For the text-containing cell, return its midpoint in (x, y) coordinate format. 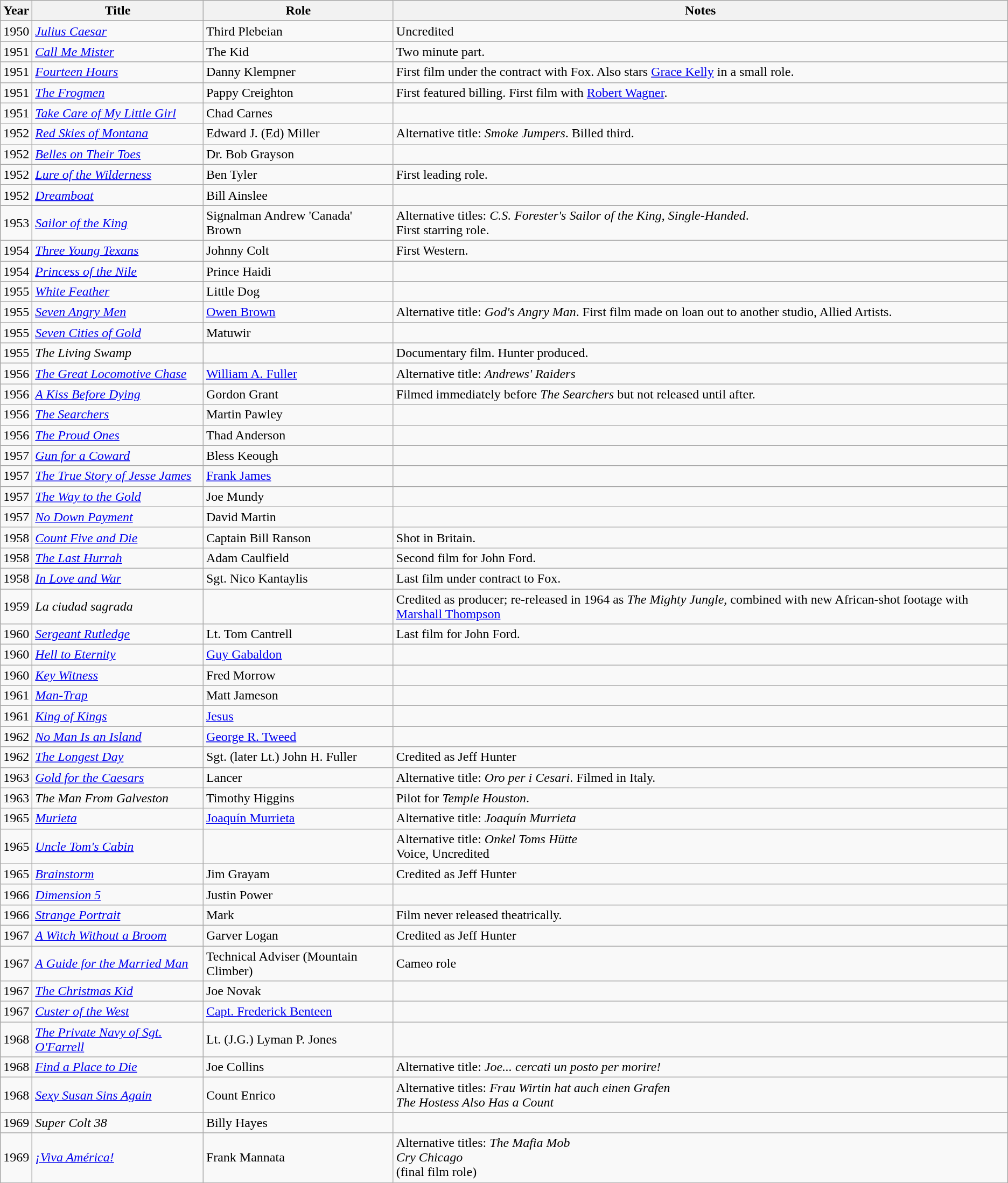
Owen Brown (298, 312)
Dreamboat (118, 195)
The Proud Ones (118, 435)
Matuwir (298, 333)
Three Young Texans (118, 250)
The Great Locomotive Chase (118, 374)
Garver Logan (298, 935)
Joe Mundy (298, 496)
Danny Klempner (298, 72)
Fourteen Hours (118, 72)
Dimension 5 (118, 894)
¡Viva América! (118, 1158)
Sailor of the King (118, 223)
Gordon Grant (298, 394)
Red Skies of Montana (118, 134)
Alternative title: Smoke Jumpers. Billed third. (700, 134)
Justin Power (298, 894)
Joe Novak (298, 991)
Third Plebeian (298, 31)
Uncle Tom's Cabin (118, 846)
The Searchers (118, 415)
Mark (298, 915)
Matt Jameson (298, 696)
Alternative titles: The Mafia MobCry Chicago(final film role) (700, 1158)
Fred Morrow (298, 675)
Billy Hayes (298, 1123)
Martin Pawley (298, 415)
Alternative titles: C.S. Forester's Sailor of the King, Single-Handed.First starring role. (700, 223)
Sgt. Nico Kantaylis (298, 578)
A Kiss Before Dying (118, 394)
Sgt. (later Lt.) John H. Fuller (298, 757)
Alternative title: Oro per i Cesari. Filmed in Italy. (700, 778)
No Man Is an Island (118, 737)
The Private Navy of Sgt. O'Farrell (118, 1039)
1959 (16, 606)
Seven Cities of Gold (118, 333)
Belles on Their Toes (118, 154)
Call Me Mister (118, 52)
Gold for the Caesars (118, 778)
Filmed immediately before The Searchers but not released until after. (700, 394)
Ben Tyler (298, 174)
Seven Angry Men (118, 312)
La ciudad sagrada (118, 606)
David Martin (298, 517)
Sexy Susan Sins Again (118, 1095)
The Kid (298, 52)
Murieta (118, 818)
White Feather (118, 292)
Chad Carnes (298, 113)
Count Enrico (298, 1095)
Pilot for Temple Houston. (700, 798)
First Western. (700, 250)
Man-Trap (118, 696)
Gun for a Coward (118, 456)
Year (16, 11)
The Last Hurrah (118, 558)
The True Story of Jesse James (118, 476)
Two minute part. (700, 52)
Strange Portrait (118, 915)
Alternative title: God's Angry Man. First film made on loan out to another studio, Allied Artists. (700, 312)
Custer of the West (118, 1012)
The Frogmen (118, 93)
Jesus (298, 716)
Lt. Tom Cantrell (298, 634)
Pappy Creighton (298, 93)
George R. Tweed (298, 737)
Count Five and Die (118, 537)
Alternative title: Onkel Toms HütteVoice, Uncredited (700, 846)
First featured billing. First film with Robert Wagner. (700, 93)
Credited as producer; re-released in 1964 as The Mighty Jungle, combined with new African-shot footage with Marshall Thompson (700, 606)
Captain Bill Ranson (298, 537)
Bill Ainslee (298, 195)
Sergeant Rutledge (118, 634)
In Love and War (118, 578)
Uncredited (700, 31)
Guy Gabaldon (298, 655)
Super Colt 38 (118, 1123)
Find a Place to Die (118, 1067)
The Living Swamp (118, 353)
Timothy Higgins (298, 798)
Signalman Andrew 'Canada' Brown (298, 223)
The Christmas Kid (118, 991)
Princess of the Nile (118, 271)
Last film under contract to Fox. (700, 578)
Hell to Eternity (118, 655)
Notes (700, 11)
The Longest Day (118, 757)
Lancer (298, 778)
Key Witness (118, 675)
Joe Collins (298, 1067)
Jim Grayam (298, 874)
Frank Mannata (298, 1158)
Title (118, 11)
Alternative titles: Frau Wirtin hat auch einen GrafenThe Hostess Also Has a Count (700, 1095)
1953 (16, 223)
Adam Caulfield (298, 558)
Little Dog (298, 292)
Joaquín Murrieta (298, 818)
Last film for John Ford. (700, 634)
Dr. Bob Grayson (298, 154)
Lt. (J.G.) Lyman P. Jones (298, 1039)
Cameo role (700, 963)
Second film for John Ford. (700, 558)
The Man From Galveston (118, 798)
Technical Adviser (Mountain Climber) (298, 963)
Alternative title: Andrews' Raiders (700, 374)
First leading role. (700, 174)
Julius Caesar (118, 31)
Shot in Britain. (700, 537)
A Guide for the Married Man (118, 963)
1950 (16, 31)
Take Care of My Little Girl (118, 113)
Alternative title: Joe... cercati un posto per morire! (700, 1067)
Alternative title: Joaquín Murrieta (700, 818)
Bless Keough (298, 456)
A Witch Without a Broom (118, 935)
Prince Haidi (298, 271)
Johnny Colt (298, 250)
Documentary film. Hunter produced. (700, 353)
Film never released theatrically. (700, 915)
No Down Payment (118, 517)
Frank James (298, 476)
Lure of the Wilderness (118, 174)
Edward J. (Ed) Miller (298, 134)
The Way to the Gold (118, 496)
Role (298, 11)
King of Kings (118, 716)
William A. Fuller (298, 374)
Capt. Frederick Benteen (298, 1012)
First film under the contract with Fox. Also stars Grace Kelly in a small role. (700, 72)
Thad Anderson (298, 435)
Brainstorm (118, 874)
